From the cell containing the given text, extract its center point as (X, Y) coordinate. 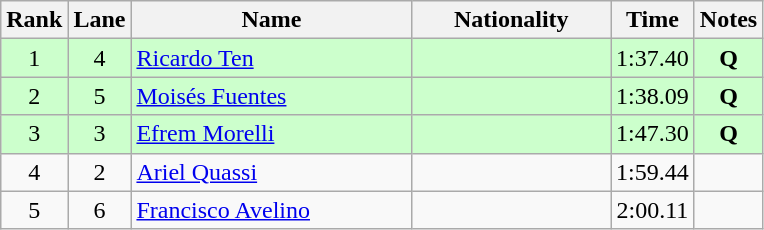
6 (100, 210)
Ricardo Ten (272, 58)
Moisés Fuentes (272, 96)
Name (272, 20)
2:00.11 (653, 210)
Time (653, 20)
1:38.09 (653, 96)
1 (34, 58)
1:37.40 (653, 58)
Ariel Quassi (272, 172)
Rank (34, 20)
Francisco Avelino (272, 210)
Lane (100, 20)
1:47.30 (653, 134)
Nationality (512, 20)
1:59.44 (653, 172)
Notes (728, 20)
Efrem Morelli (272, 134)
